Pinpoint the cell where the given text exists, returning its (X, Y) midpoint coordinate. 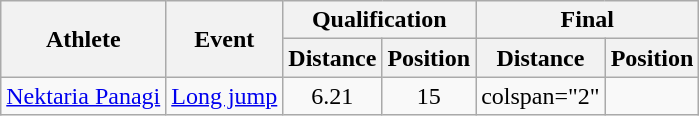
Long jump (224, 96)
Event (224, 39)
Nektaria Panagi (84, 96)
Qualification (380, 20)
6.21 (332, 96)
colspan="2" (541, 96)
15 (429, 96)
Athlete (84, 39)
Final (588, 20)
